Extract the (x, y) coordinate from the center of the cell holding the provided text.  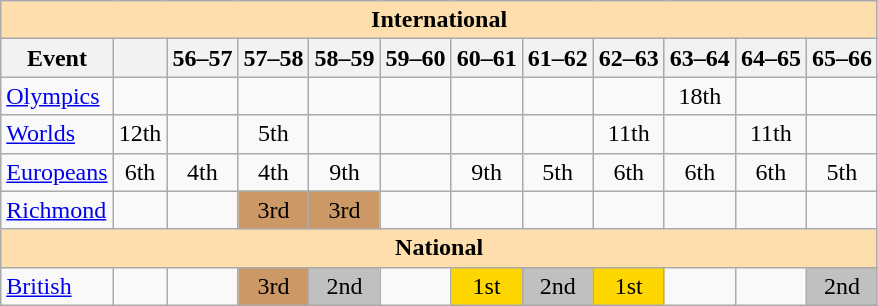
61–62 (558, 58)
Worlds (57, 134)
18th (700, 96)
62–63 (628, 58)
International (440, 20)
56–57 (202, 58)
National (440, 248)
57–58 (274, 58)
59–60 (416, 58)
64–65 (770, 58)
58–59 (344, 58)
British (57, 286)
12th (140, 134)
63–64 (700, 58)
Event (57, 58)
65–66 (842, 58)
Europeans (57, 172)
60–61 (486, 58)
Olympics (57, 96)
Richmond (57, 210)
